Determine the (x, y) coordinate at the center of the cell enclosing the given text.  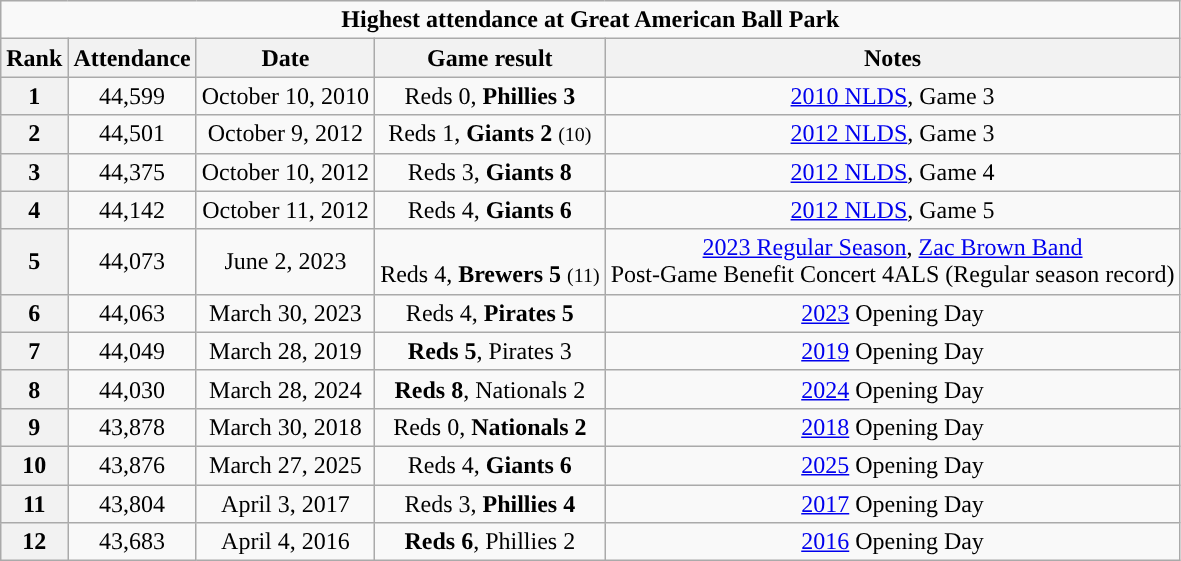
Reds 6, Phillies 2 (490, 542)
2024 Opening Day (892, 389)
2012 NLDS, Game 3 (892, 134)
1 (34, 96)
Reds 0, Nationals 2 (490, 427)
4 (34, 210)
2016 Opening Day (892, 542)
2012 NLDS, Game 5 (892, 210)
7 (34, 351)
44,142 (132, 210)
Reds 4, Brewers 5 (11) (490, 262)
44,030 (132, 389)
2023 Opening Day (892, 313)
Reds 3, Giants 8 (490, 172)
2017 Opening Day (892, 503)
6 (34, 313)
9 (34, 427)
2023 Regular Season, Zac Brown BandPost-Game Benefit Concert 4ALS (Regular season record) (892, 262)
43,878 (132, 427)
2019 Opening Day (892, 351)
2010 NLDS, Game 3 (892, 96)
March 28, 2024 (285, 389)
2 (34, 134)
44,073 (132, 262)
5 (34, 262)
10 (34, 465)
October 10, 2012 (285, 172)
Reds 3, Phillies 4 (490, 503)
3 (34, 172)
43,683 (132, 542)
Rank (34, 58)
2018 Opening Day (892, 427)
October 10, 2010 (285, 96)
43,804 (132, 503)
11 (34, 503)
March 27, 2025 (285, 465)
April 4, 2016 (285, 542)
Attendance (132, 58)
Reds 4, Pirates 5 (490, 313)
Reds 8, Nationals 2 (490, 389)
44,599 (132, 96)
Date (285, 58)
Game result (490, 58)
2025 Opening Day (892, 465)
44,375 (132, 172)
October 11, 2012 (285, 210)
Reds 5, Pirates 3 (490, 351)
44,063 (132, 313)
June 2, 2023 (285, 262)
Reds 1, Giants 2 (10) (490, 134)
March 30, 2023 (285, 313)
April 3, 2017 (285, 503)
Highest attendance at Great American Ball Park (590, 20)
8 (34, 389)
Reds 0, Phillies 3 (490, 96)
44,049 (132, 351)
12 (34, 542)
March 28, 2019 (285, 351)
Notes (892, 58)
44,501 (132, 134)
March 30, 2018 (285, 427)
2012 NLDS, Game 4 (892, 172)
October 9, 2012 (285, 134)
43,876 (132, 465)
